For the text-containing cell, return its midpoint in [x, y] coordinate format. 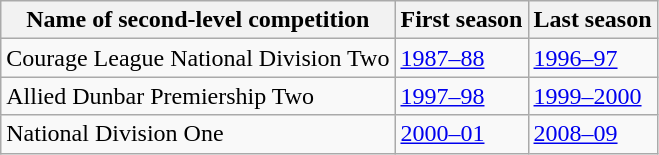
1999–2000 [592, 96]
Courage League National Division Two [198, 58]
First season [462, 20]
Name of second-level competition [198, 20]
1996–97 [592, 58]
National Division One [198, 134]
1987–88 [462, 58]
Allied Dunbar Premiership Two [198, 96]
2008–09 [592, 134]
Last season [592, 20]
1997–98 [462, 96]
2000–01 [462, 134]
